From the cell containing the given text, extract its center point as (X, Y) coordinate. 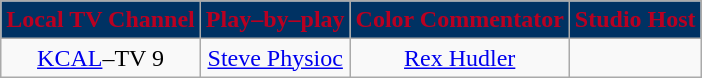
Color Commentator (460, 20)
Rex Hudler (460, 58)
Studio Host (635, 20)
Steve Physioc (275, 58)
Play–by–play (275, 20)
KCAL–TV 9 (101, 58)
Local TV Channel (101, 20)
